Determine the (X, Y) coordinate at the center of the cell enclosing the given text.  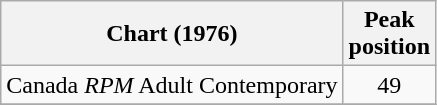
Peakposition (389, 34)
49 (389, 85)
Canada RPM Adult Contemporary (172, 85)
Chart (1976) (172, 34)
